Pinpoint the cell where the given text exists, returning its [x, y] midpoint coordinate. 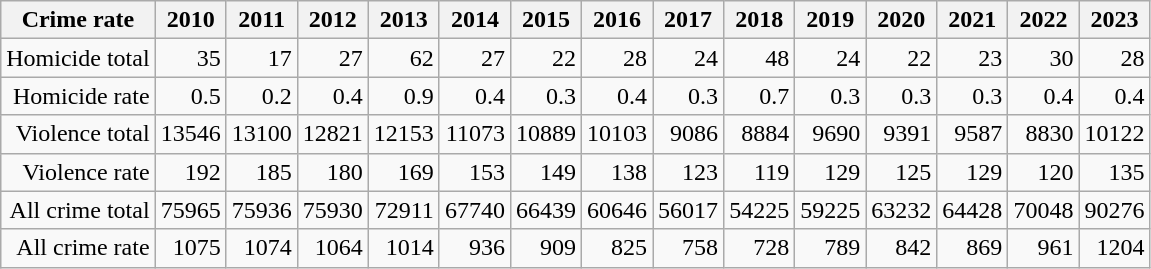
936 [474, 248]
9690 [830, 134]
35 [190, 58]
138 [616, 172]
2018 [760, 20]
Crime rate [78, 20]
2011 [262, 20]
12821 [332, 134]
2022 [1044, 20]
153 [474, 172]
67740 [474, 210]
10889 [546, 134]
Violence total [78, 134]
13546 [190, 134]
758 [688, 248]
63232 [902, 210]
11073 [474, 134]
2021 [972, 20]
180 [332, 172]
8884 [760, 134]
0.2 [262, 96]
1074 [262, 248]
2013 [404, 20]
54225 [760, 210]
2014 [474, 20]
62 [404, 58]
70048 [1044, 210]
0.5 [190, 96]
75936 [262, 210]
59225 [830, 210]
2012 [332, 20]
149 [546, 172]
All crime total [78, 210]
2017 [688, 20]
9391 [902, 134]
2019 [830, 20]
2015 [546, 20]
123 [688, 172]
192 [190, 172]
789 [830, 248]
64428 [972, 210]
842 [902, 248]
185 [262, 172]
56017 [688, 210]
1075 [190, 248]
90276 [1114, 210]
2023 [1114, 20]
75965 [190, 210]
66439 [546, 210]
17 [262, 58]
1204 [1114, 248]
Homicide rate [78, 96]
961 [1044, 248]
728 [760, 248]
2010 [190, 20]
169 [404, 172]
1064 [332, 248]
0.9 [404, 96]
13100 [262, 134]
60646 [616, 210]
30 [1044, 58]
All crime rate [78, 248]
Homicide total [78, 58]
72911 [404, 210]
125 [902, 172]
8830 [1044, 134]
2016 [616, 20]
119 [760, 172]
2020 [902, 20]
9587 [972, 134]
48 [760, 58]
909 [546, 248]
120 [1044, 172]
10103 [616, 134]
Violence rate [78, 172]
0.7 [760, 96]
9086 [688, 134]
75930 [332, 210]
135 [1114, 172]
869 [972, 248]
12153 [404, 134]
825 [616, 248]
23 [972, 58]
1014 [404, 248]
10122 [1114, 134]
